Extract the [x, y] coordinate from the center of the cell holding the provided text.  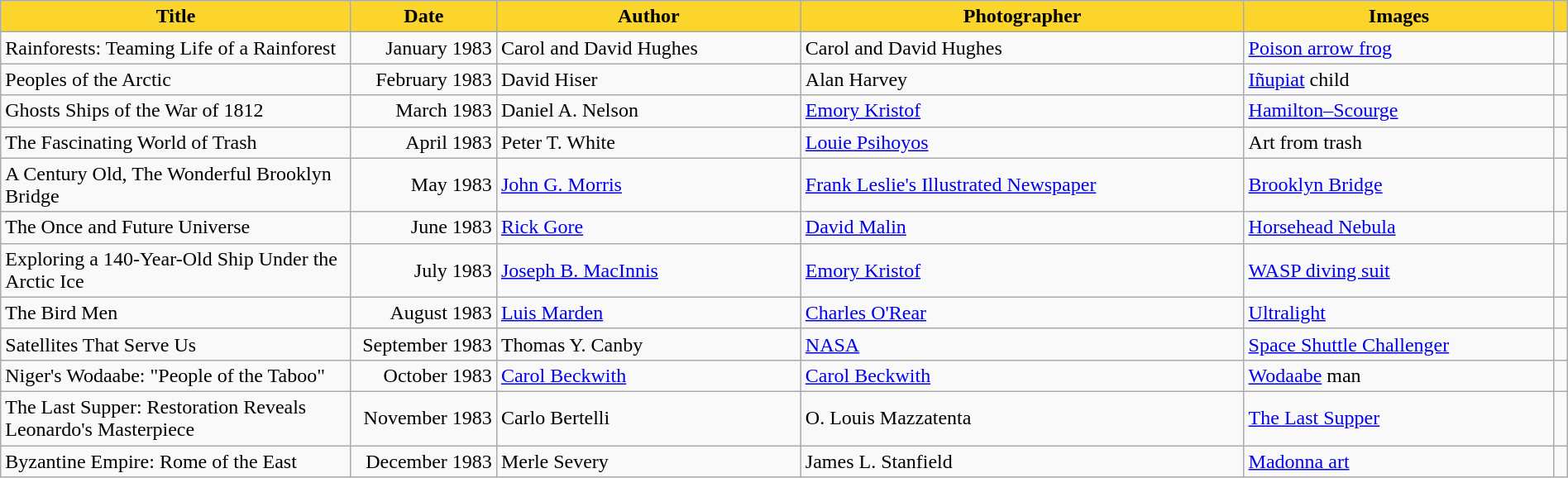
Louie Psihoyos [1022, 142]
Poison arrow frog [1399, 48]
Peoples of the Arctic [176, 79]
David Hiser [648, 79]
October 1983 [423, 375]
Merle Severy [648, 461]
The Fascinating World of Trash [176, 142]
WASP diving suit [1399, 270]
Frank Leslie's Illustrated Newspaper [1022, 185]
Peter T. White [648, 142]
The Last Supper [1399, 418]
O. Louis Mazzatenta [1022, 418]
Hamilton–Scourge [1399, 111]
Alan Harvey [1022, 79]
Date [423, 17]
Iñupiat child [1399, 79]
Niger's Wodaabe: "People of the Taboo" [176, 375]
Exploring a 140-Year-Old Ship Under the Arctic Ice [176, 270]
The Last Supper: Restoration Reveals Leonardo's Masterpiece [176, 418]
A Century Old, The Wonderful Brooklyn Bridge [176, 185]
James L. Stanfield [1022, 461]
Wodaabe man [1399, 375]
March 1983 [423, 111]
Byzantine Empire: Rome of the East [176, 461]
July 1983 [423, 270]
Photographer [1022, 17]
The Once and Future Universe [176, 227]
August 1983 [423, 313]
Ghosts Ships of the War of 1812 [176, 111]
December 1983 [423, 461]
Madonna art [1399, 461]
November 1983 [423, 418]
Ultralight [1399, 313]
Title [176, 17]
Brooklyn Bridge [1399, 185]
David Malin [1022, 227]
Luis Marden [648, 313]
John G. Morris [648, 185]
Charles O'Rear [1022, 313]
February 1983 [423, 79]
Author [648, 17]
September 1983 [423, 344]
Rainforests: Teaming Life of a Rainforest [176, 48]
Space Shuttle Challenger [1399, 344]
April 1983 [423, 142]
Joseph B. MacInnis [648, 270]
May 1983 [423, 185]
Rick Gore [648, 227]
Art from trash [1399, 142]
Daniel A. Nelson [648, 111]
The Bird Men [176, 313]
Horsehead Nebula [1399, 227]
June 1983 [423, 227]
January 1983 [423, 48]
Images [1399, 17]
Thomas Y. Canby [648, 344]
NASA [1022, 344]
Satellites That Serve Us [176, 344]
Carlo Bertelli [648, 418]
